Locate the cell with the specified text and output its [x, y] center coordinate. 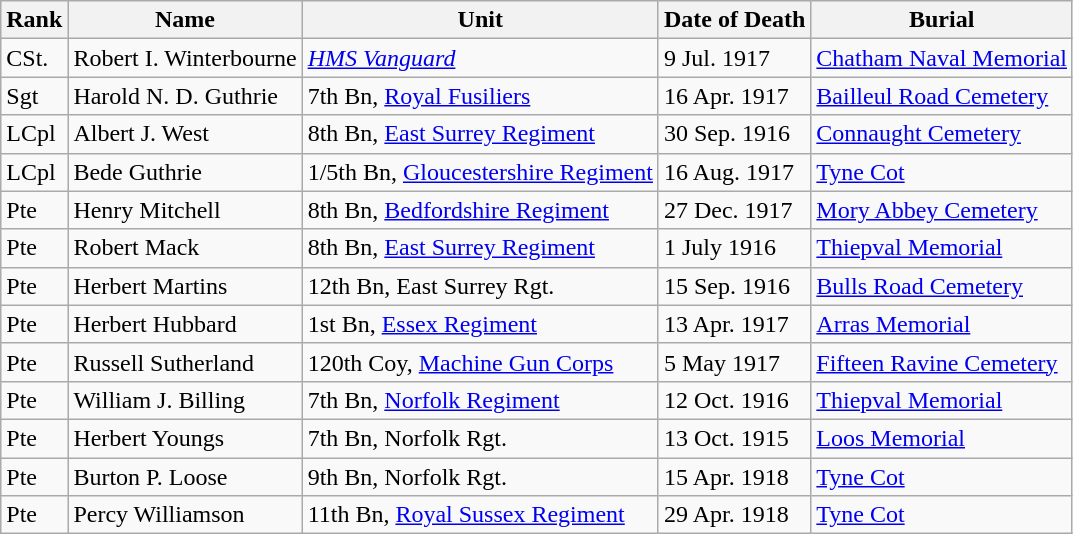
13 Apr. 1917 [734, 324]
11th Bn, Royal Sussex Regiment [480, 515]
15 Sep. 1916 [734, 286]
Herbert Hubbard [185, 324]
7th Bn, Royal Fusiliers [480, 96]
Chatham Naval Memorial [942, 58]
Russell Sutherland [185, 362]
1 July 1916 [734, 248]
9th Bn, Norfolk Rgt. [480, 477]
Henry Mitchell [185, 210]
Bede Guthrie [185, 172]
Robert Mack [185, 248]
30 Sep. 1916 [734, 134]
Fifteen Ravine Cemetery [942, 362]
Robert I. Winterbourne [185, 58]
Name [185, 20]
12th Bn, East Surrey Rgt. [480, 286]
Percy Williamson [185, 515]
Arras Memorial [942, 324]
CSt. [34, 58]
Harold N. D. Guthrie [185, 96]
Mory Abbey Cemetery [942, 210]
1/5th Bn, Gloucestershire Regiment [480, 172]
Loos Memorial [942, 438]
Herbert Youngs [185, 438]
12 Oct. 1916 [734, 400]
Connaught Cemetery [942, 134]
Bailleul Road Cemetery [942, 96]
9 Jul. 1917 [734, 58]
13 Oct. 1915 [734, 438]
Bulls Road Cemetery [942, 286]
Rank [34, 20]
16 Apr. 1917 [734, 96]
8th Bn, Bedfordshire Regiment [480, 210]
7th Bn, Norfolk Rgt. [480, 438]
5 May 1917 [734, 362]
Sgt [34, 96]
15 Apr. 1918 [734, 477]
Albert J. West [185, 134]
29 Apr. 1918 [734, 515]
120th Coy, Machine Gun Corps [480, 362]
Unit [480, 20]
Date of Death [734, 20]
Burton P. Loose [185, 477]
1st Bn, Essex Regiment [480, 324]
7th Bn, Norfolk Regiment [480, 400]
16 Aug. 1917 [734, 172]
HMS Vanguard [480, 58]
27 Dec. 1917 [734, 210]
Burial [942, 20]
Herbert Martins [185, 286]
William J. Billing [185, 400]
